Find where the given text appears and provide that cell's center as (X, Y) coordinate. 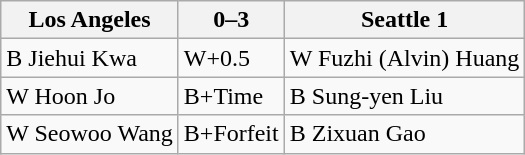
B+Forfeit (231, 134)
Seattle 1 (404, 20)
W Hoon Jo (90, 96)
W+0.5 (231, 58)
B Zixuan Gao (404, 134)
0–3 (231, 20)
B Jiehui Kwa (90, 58)
Los Angeles (90, 20)
W Fuzhi (Alvin) Huang (404, 58)
B Sung-yen Liu (404, 96)
B+Time (231, 96)
W Seowoo Wang (90, 134)
